Return [x, y] of the center of cell containing provided text 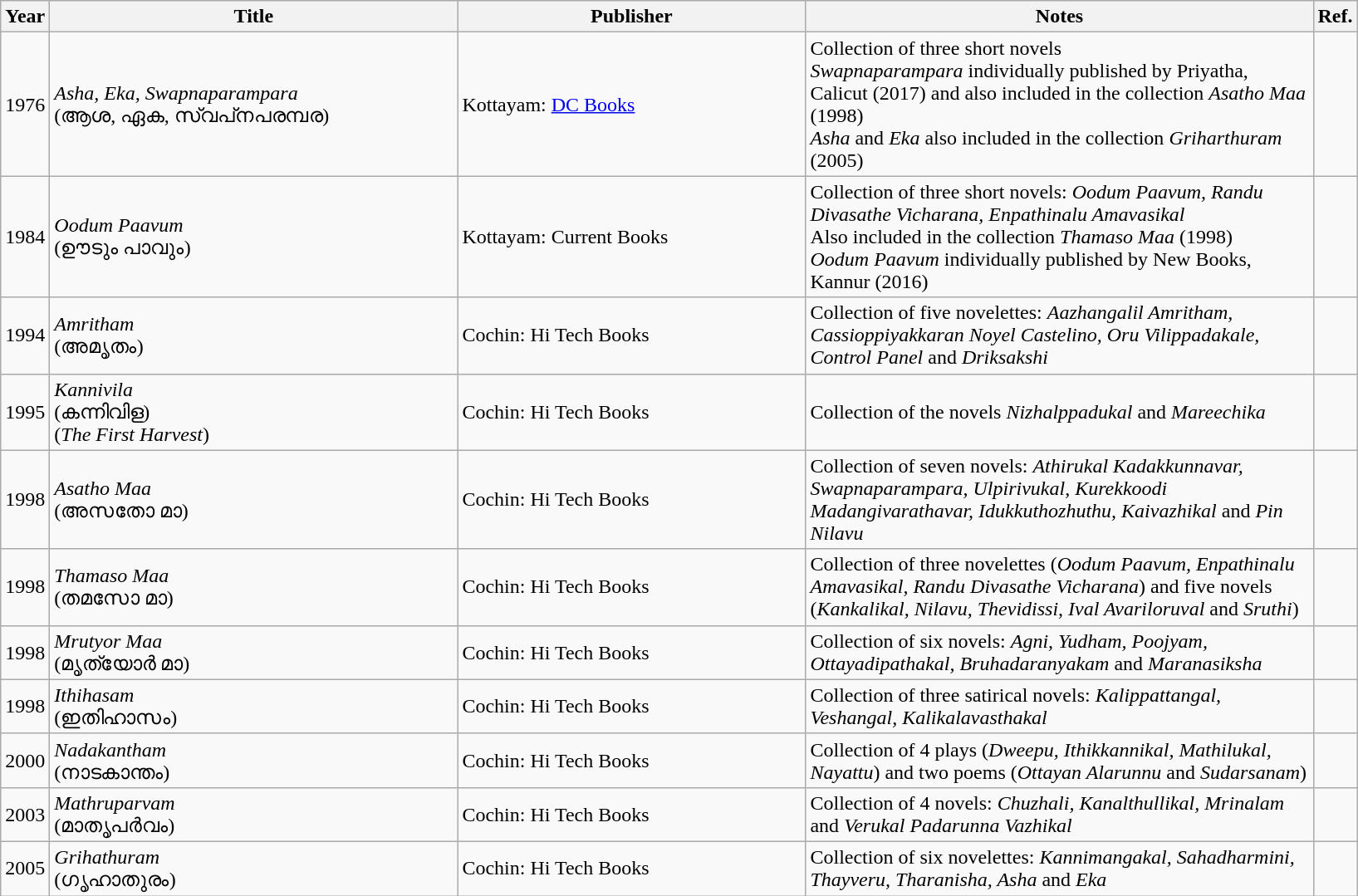
1994 [25, 335]
Oodum Paavum(ഊടും പാവും) [254, 237]
Collection of 4 novels: Chuzhali, Kanalthullikal, Mrinalam and Verukal Padarunna Vazhikal [1060, 814]
Thamaso Maa(തമസോ മാ) [254, 587]
Collection of the novels Nizhalppadukal and Mareechika [1060, 412]
1976 [25, 105]
1995 [25, 412]
Asatho Maa(അസതോ മാ) [254, 500]
Mrutyor Maa(മൃത്യോർ മാ) [254, 653]
Collection of 4 plays (Dweepu, Ithikkannikal, Mathilukal, Nayattu) and two poems (Ottayan Alarunnu and Sudarsanam) [1060, 761]
Year [25, 17]
Amritham(അമൃതം) [254, 335]
2003 [25, 814]
Ref. [1336, 17]
Nadakantham(നാടകാന്തം) [254, 761]
1984 [25, 237]
Publisher [631, 17]
Grihathuram(ഗൃഹാതുരം) [254, 869]
Title [254, 17]
Notes [1060, 17]
Kottayam: DC Books [631, 105]
Asha, Eka, Swapnaparampara(ആശ, ഏക, സ്വപ്‌നപരമ്പര) [254, 105]
Collection of three satirical novels: Kalippattangal, Veshangal, Kalikalavasthakal [1060, 706]
2005 [25, 869]
2000 [25, 761]
Collection of six novelettes: Kannimangakal, Sahadharmini, Thayveru, Tharanisha, Asha and Eka [1060, 869]
Collection of six novels: Agni, Yudham, Poojyam, Ottayadipathakal, Bruhadaranyakam and Maranasiksha [1060, 653]
Kottayam: Current Books [631, 237]
Kannivila(കന്നിവിള)(The First Harvest) [254, 412]
Ithihasam(ഇതിഹാസം) [254, 706]
Mathruparvam(മാതൃപർവം) [254, 814]
Collection of five novelettes: Aazhangalil Amritham, Cassioppiyakkaran Noyel Castelino, Oru Vilippadakale, Control Panel and Driksakshi [1060, 335]
